Output the (X, Y) coordinate of the center of the cell containing the given text.  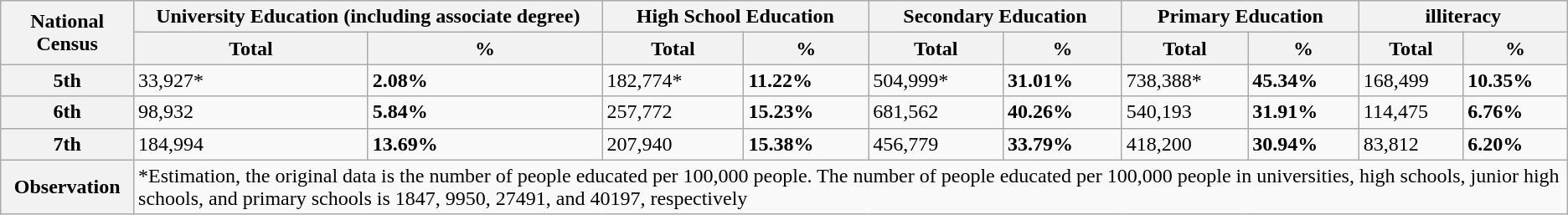
40.26% (1063, 112)
Primary Education (1240, 17)
15.23% (806, 112)
5.84% (485, 112)
207,940 (673, 144)
456,779 (936, 144)
681,562 (936, 112)
10.35% (1516, 80)
15.38% (806, 144)
540,193 (1184, 112)
98,932 (251, 112)
6.76% (1516, 112)
Secondary Education (995, 17)
33.79% (1063, 144)
738,388* (1184, 80)
418,200 (1184, 144)
168,499 (1411, 80)
5th (67, 80)
6.20% (1516, 144)
11.22% (806, 80)
83,812 (1411, 144)
33,927* (251, 80)
illiteracy (1462, 17)
184,994 (251, 144)
114,475 (1411, 112)
National Census (67, 33)
31.91% (1303, 112)
30.94% (1303, 144)
High School Education (735, 17)
University Education (including associate degree) (369, 17)
2.08% (485, 80)
31.01% (1063, 80)
257,772 (673, 112)
45.34% (1303, 80)
182,774* (673, 80)
504,999* (936, 80)
Observation (67, 187)
7th (67, 144)
13.69% (485, 144)
6th (67, 112)
